For the text-containing cell, return its midpoint in (X, Y) coordinate format. 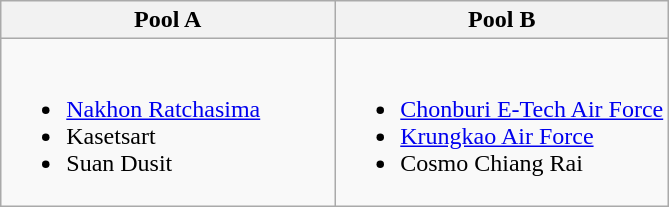
Pool A (168, 20)
Nakhon RatchasimaKasetsartSuan Dusit (168, 122)
Pool B (502, 20)
Chonburi E-Tech Air ForceKrungkao Air ForceCosmo Chiang Rai (502, 122)
